Locate the cell with the specified text and output its (x, y) center coordinate. 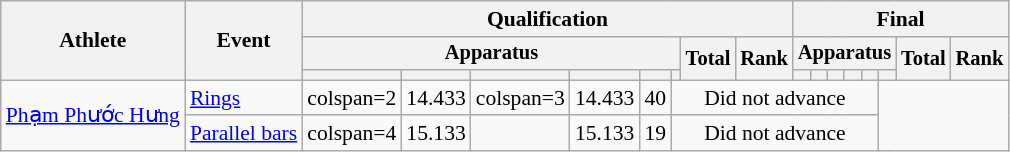
Qualification (548, 19)
colspan=4 (352, 134)
Rings (244, 98)
Event (244, 40)
Final (900, 19)
Athlete (93, 40)
Parallel bars (244, 134)
colspan=3 (520, 98)
colspan=2 (352, 98)
40 (655, 98)
Phạm Phước Hưng (93, 116)
19 (655, 134)
